For the text-containing cell, return its midpoint in (X, Y) coordinate format. 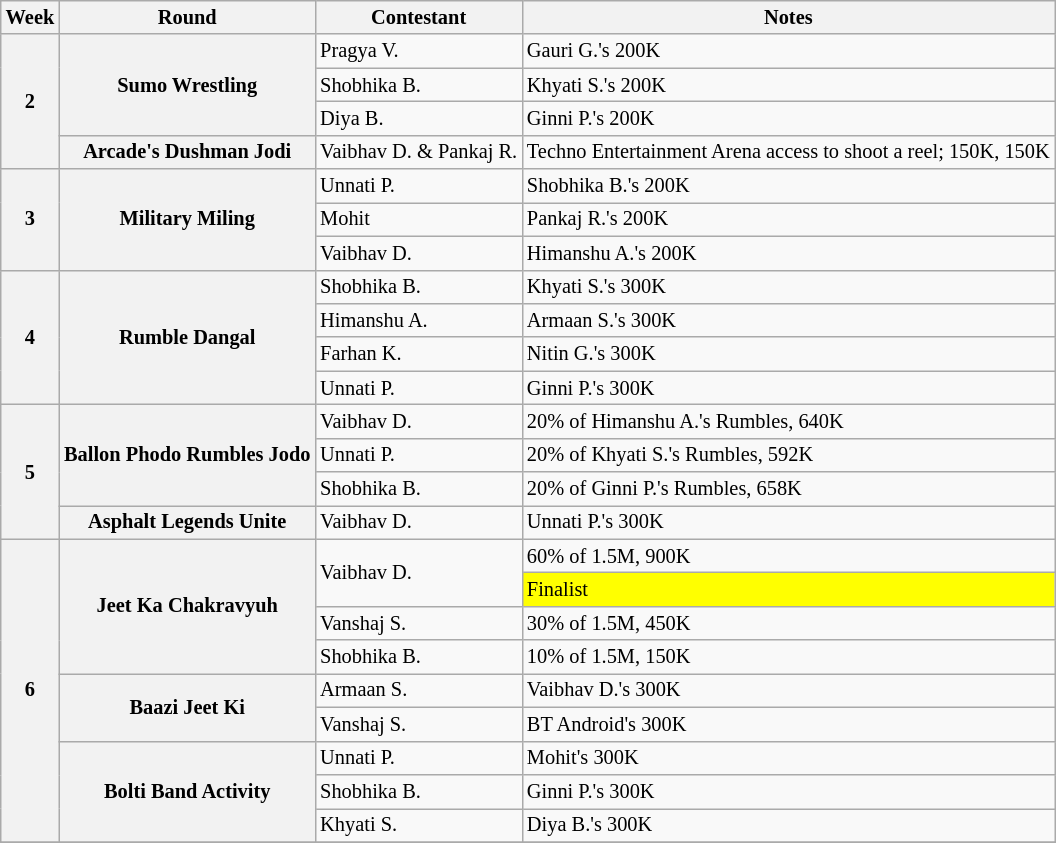
20% of Khyati S.'s Rumbles, 592K (788, 455)
Techno Entertainment Arena access to shoot a reel; 150K, 150K (788, 152)
Finalist (788, 589)
Baazi Jeet Ki (187, 706)
Ginni P.'s 200K (788, 118)
Bolti Band Activity (187, 792)
Mohit's 300K (788, 758)
Vaibhav D.'s 300K (788, 690)
Vaibhav D. & Pankaj R. (418, 152)
Week (30, 17)
Pankaj R.'s 200K (788, 219)
Armaan S. (418, 690)
Jeet Ka Chakravyuh (187, 606)
Himanshu A. (418, 320)
20% of Ginni P.'s Rumbles, 658K (788, 489)
20% of Himanshu A.'s Rumbles, 640K (788, 421)
6 (30, 690)
Diya B. (418, 118)
Asphalt Legends Unite (187, 522)
Mohit (418, 219)
Arcade's Dushman Jodi (187, 152)
4 (30, 338)
Shobhika B.'s 200K (788, 186)
5 (30, 472)
Khyati S.'s 200K (788, 85)
Khyati S. (418, 825)
Rumble Dangal (187, 338)
10% of 1.5M, 150K (788, 657)
2 (30, 102)
Farhan K. (418, 354)
Nitin G.'s 300K (788, 354)
Armaan S.'s 300K (788, 320)
Contestant (418, 17)
60% of 1.5M, 900K (788, 556)
Notes (788, 17)
Himanshu A.'s 200K (788, 253)
Pragya V. (418, 51)
BT Android's 300K (788, 724)
Military Miling (187, 220)
Khyati S.'s 300K (788, 287)
Round (187, 17)
30% of 1.5M, 450K (788, 623)
Unnati P.'s 300K (788, 522)
3 (30, 220)
Diya B.'s 300K (788, 825)
Sumo Wrestling (187, 84)
Gauri G.'s 200K (788, 51)
Ballon Phodo Rumbles Jodo (187, 454)
